Output the [X, Y] coordinate of the center of the cell containing the given text.  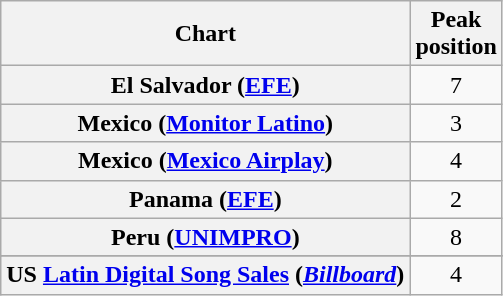
Peakposition [456, 34]
7 [456, 85]
Panama (EFE) [206, 199]
Chart [206, 34]
2 [456, 199]
Mexico (Monitor Latino) [206, 123]
8 [456, 237]
El Salvador (EFE) [206, 85]
3 [456, 123]
US Latin Digital Song Sales (Billboard) [206, 275]
Mexico (Mexico Airplay) [206, 161]
Peru (UNIMPRO) [206, 237]
